Locate the cell with the specified text and output its [x, y] center coordinate. 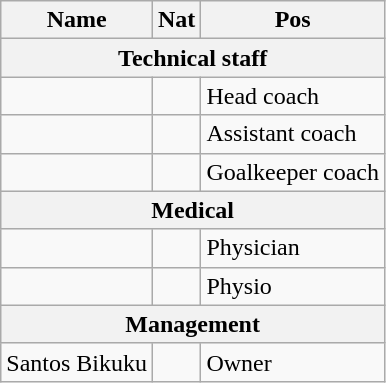
Name [77, 20]
Goalkeeper coach [293, 172]
Medical [193, 210]
Technical staff [193, 58]
Pos [293, 20]
Management [193, 324]
Physician [293, 248]
Head coach [293, 96]
Nat [177, 20]
Assistant coach [293, 134]
Santos Bikuku [77, 362]
Owner [293, 362]
Physio [293, 286]
